From the cell containing the given text, extract its center point as (X, Y) coordinate. 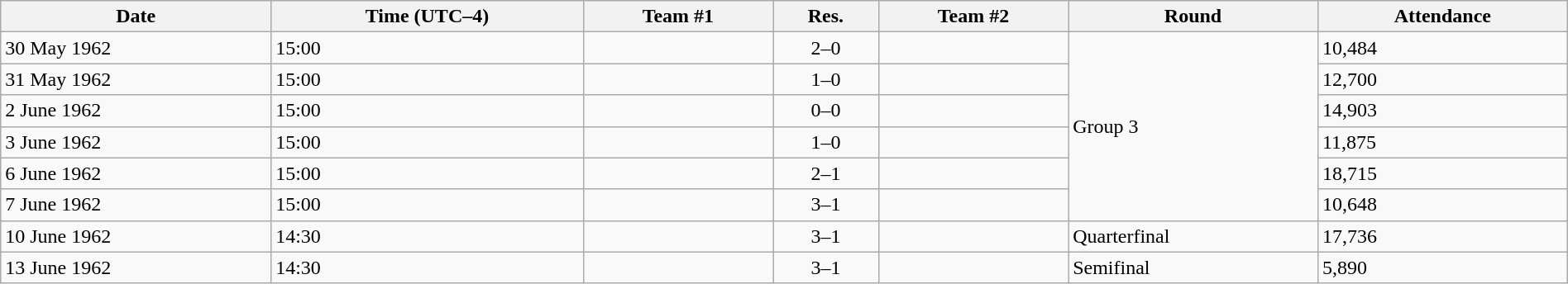
2–1 (825, 173)
10,648 (1442, 205)
12,700 (1442, 79)
18,715 (1442, 173)
10 June 1962 (136, 236)
3 June 1962 (136, 142)
0–0 (825, 111)
Round (1193, 17)
30 May 1962 (136, 48)
5,890 (1442, 267)
Quarterfinal (1193, 236)
13 June 1962 (136, 267)
14,903 (1442, 111)
11,875 (1442, 142)
2–0 (825, 48)
Team #1 (678, 17)
31 May 1962 (136, 79)
Time (UTC–4) (428, 17)
6 June 1962 (136, 173)
Res. (825, 17)
Semifinal (1193, 267)
Group 3 (1193, 126)
Attendance (1442, 17)
Date (136, 17)
10,484 (1442, 48)
2 June 1962 (136, 111)
7 June 1962 (136, 205)
Team #2 (973, 17)
17,736 (1442, 236)
